Determine the (X, Y) coordinate at the center of the cell enclosing the given text.  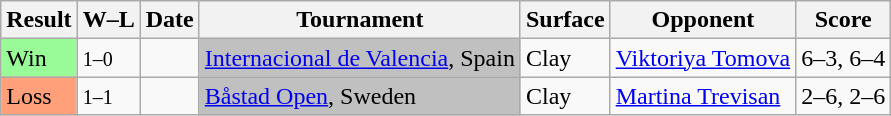
Score (844, 20)
1–1 (108, 96)
Opponent (702, 20)
1–0 (108, 58)
Båstad Open, Sweden (360, 96)
Tournament (360, 20)
6–3, 6–4 (844, 58)
Loss (39, 96)
Surface (565, 20)
W–L (108, 20)
Win (39, 58)
2–6, 2–6 (844, 96)
Martina Trevisan (702, 96)
Result (39, 20)
Internacional de Valencia, Spain (360, 58)
Viktoriya Tomova (702, 58)
Date (170, 20)
